Return the [X, Y] coordinate for the center point of the cell that contains the specified text.  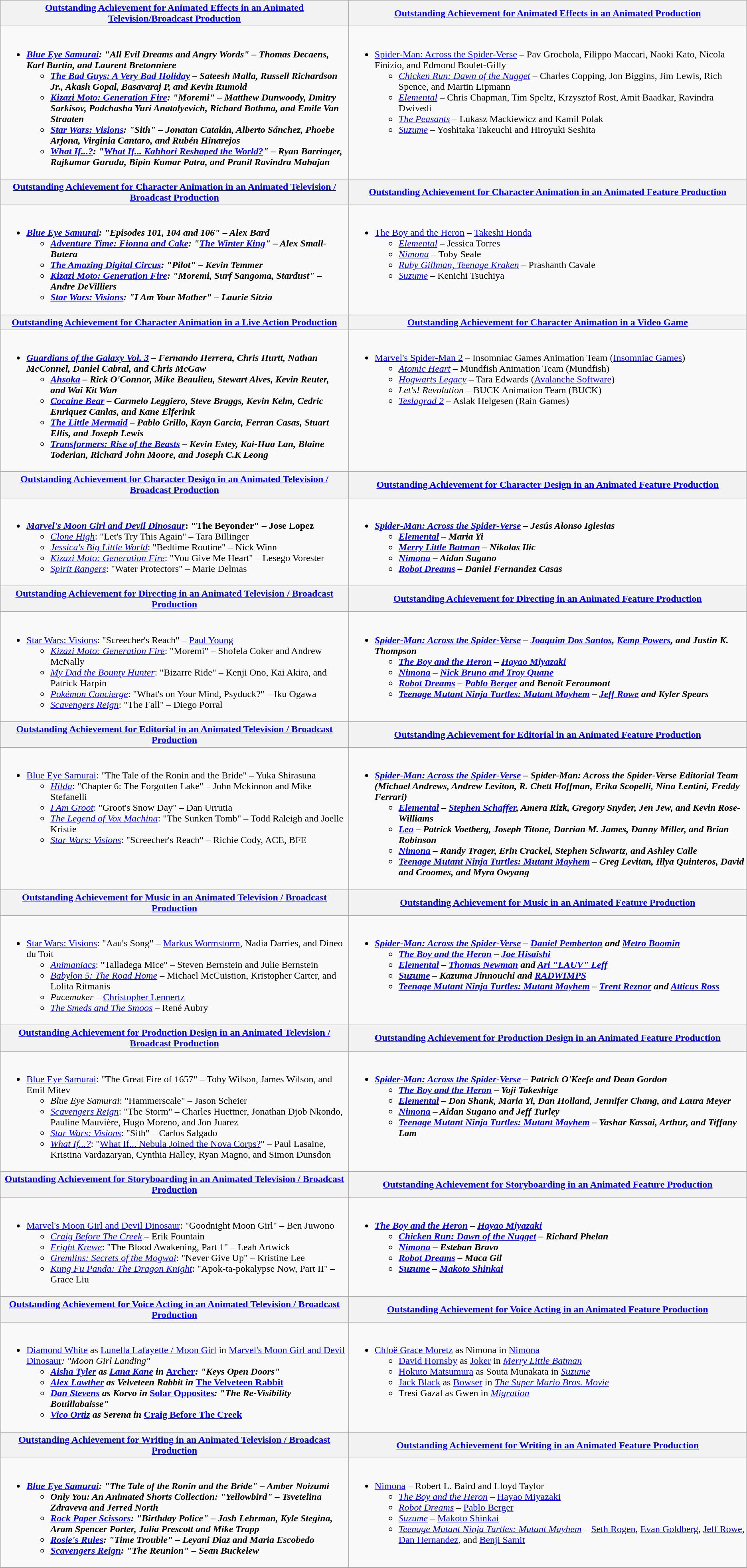
Outstanding Achievement for Music in an Animated Feature Production [547, 902]
Outstanding Achievement for Character Animation in a Live Action Production [175, 322]
Outstanding Achievement for Directing in an Animated Feature Production [547, 599]
Outstanding Achievement for Character Design in an Animated Feature Production [547, 485]
Outstanding Achievement for Character Design in an Animated Television / Broadcast Production [175, 485]
Outstanding Achievement for Voice Acting in an Animated Television / Broadcast Production [175, 1310]
Outstanding Achievement for Storyboarding in an Animated Feature Production [547, 1184]
Outstanding Achievement for Writing in an Animated Television / Broadcast Production [175, 1445]
Outstanding Achievement for Editorial in an Animated Feature Production [547, 735]
Outstanding Achievement for Voice Acting in an Animated Feature Production [547, 1310]
Outstanding Achievement for Storyboarding in an Animated Television / Broadcast Production [175, 1184]
Outstanding Achievement for Character Animation in an Animated Television / Broadcast Production [175, 192]
Outstanding Achievement for Character Animation in a Video Game [547, 322]
Outstanding Achievement for Animated Effects in an Animated Production [547, 14]
Outstanding Achievement for Writing in an Animated Feature Production [547, 1445]
Outstanding Achievement for Production Design in an Animated Television / Broadcast Production [175, 1038]
Outstanding Achievement for Animated Effects in an Animated Television/Broadcast Production [175, 14]
Outstanding Achievement for Production Design in an Animated Feature Production [547, 1038]
Outstanding Achievement for Character Animation in an Animated Feature Production [547, 192]
Outstanding Achievement for Editorial in an Animated Television / Broadcast Production [175, 735]
Outstanding Achievement for Directing in an Animated Television / Broadcast Production [175, 599]
Outstanding Achievement for Music in an Animated Television / Broadcast Production [175, 902]
